For the text-containing cell, return its midpoint in [X, Y] coordinate format. 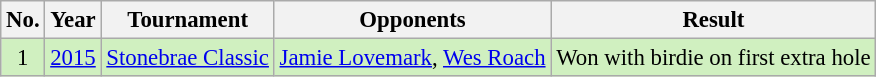
No. [23, 20]
Stonebrae Classic [188, 58]
Year [73, 20]
Opponents [412, 20]
Result [714, 20]
Won with birdie on first extra hole [714, 58]
2015 [73, 58]
Tournament [188, 20]
Jamie Lovemark, Wes Roach [412, 58]
1 [23, 58]
